Scan for the cell matching the given text and deliver its [X, Y] coordinate at center. 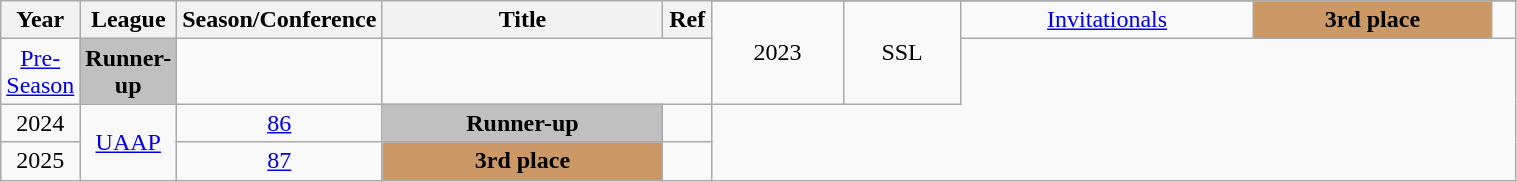
League [128, 20]
Invitationals [1108, 20]
UAAP [128, 142]
Year [40, 20]
2023 [778, 52]
SSL [902, 52]
Season/Conference [280, 20]
86 [280, 123]
Title [522, 20]
Pre-Season [40, 72]
87 [280, 161]
2024 [40, 123]
Ref [688, 20]
2025 [40, 161]
